For the text-containing cell, return its midpoint in [x, y] coordinate format. 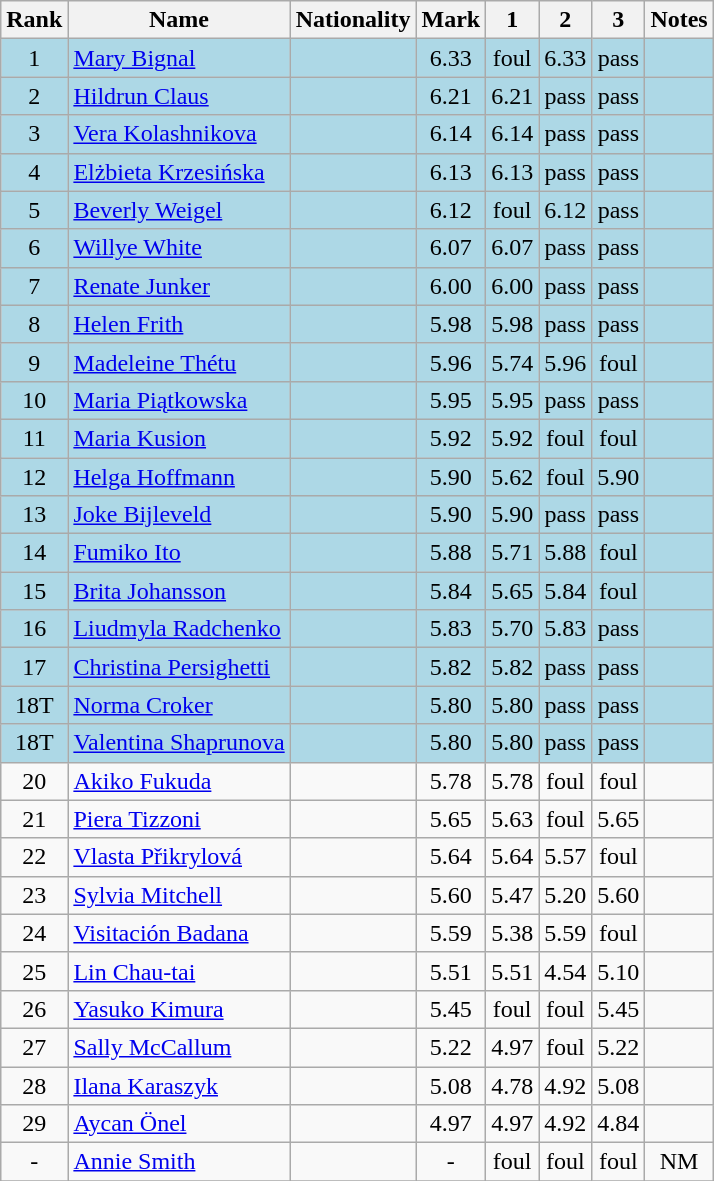
Hildrun Claus [179, 96]
5.10 [618, 971]
11 [34, 438]
24 [34, 933]
Nationality [353, 20]
Renate Junker [179, 286]
Willye White [179, 248]
Sylvia Mitchell [179, 895]
6 [34, 248]
5.47 [512, 895]
Ilana Karaszyk [179, 1085]
Valentina Shaprunova [179, 743]
5.57 [566, 857]
Piera Tizzoni [179, 819]
7 [34, 286]
4.84 [618, 1124]
5 [34, 210]
5.71 [512, 553]
28 [34, 1085]
5.74 [512, 362]
12 [34, 477]
Visitación Badana [179, 933]
Annie Smith [179, 1162]
NM [679, 1162]
Sally McCallum [179, 1047]
13 [34, 515]
4.78 [512, 1085]
Christina Persighetti [179, 667]
29 [34, 1124]
22 [34, 857]
Elżbieta Krzesińska [179, 172]
5.38 [512, 933]
Name [179, 20]
Akiko Fukuda [179, 781]
20 [34, 781]
Rank [34, 20]
26 [34, 1009]
5.63 [512, 819]
Maria Piątkowska [179, 400]
8 [34, 324]
4 [34, 172]
Maria Kusion [179, 438]
23 [34, 895]
Vera Kolashnikova [179, 134]
Fumiko Ito [179, 553]
Lin Chau-tai [179, 971]
17 [34, 667]
Joke Bijleveld [179, 515]
9 [34, 362]
Brita Johansson [179, 591]
Beverly Weigel [179, 210]
21 [34, 819]
Mark [451, 20]
Liudmyla Radchenko [179, 629]
Mary Bignal [179, 58]
Madeleine Thétu [179, 362]
27 [34, 1047]
Yasuko Kimura [179, 1009]
5.62 [512, 477]
4.54 [566, 971]
Aycan Önel [179, 1124]
5.70 [512, 629]
25 [34, 971]
Notes [679, 20]
15 [34, 591]
Vlasta Přikrylová [179, 857]
5.20 [566, 895]
14 [34, 553]
Helen Frith [179, 324]
Helga Hoffmann [179, 477]
10 [34, 400]
Norma Croker [179, 705]
16 [34, 629]
